Output the [x, y] coordinate of the center of the cell containing the given text.  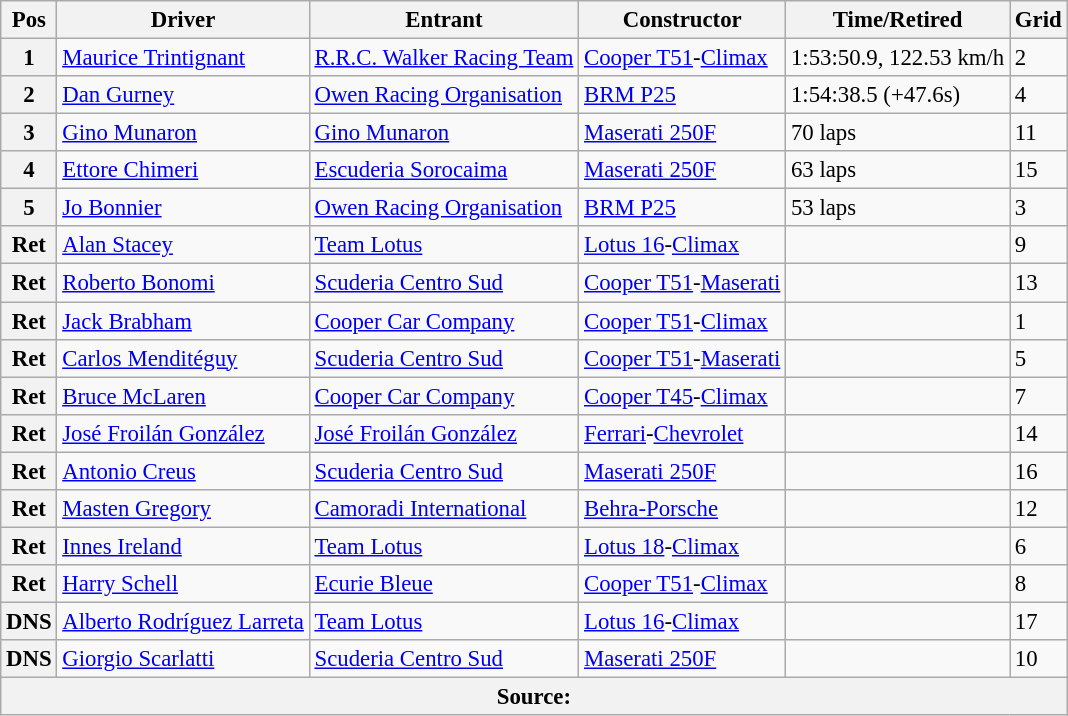
Alberto Rodríguez Larreta [183, 621]
Maurice Trintignant [183, 58]
70 laps [898, 133]
12 [1038, 509]
Ettore Chimeri [183, 170]
Source: [534, 697]
1:54:38.5 (+47.6s) [898, 95]
Carlos Menditéguy [183, 358]
63 laps [898, 170]
Grid [1038, 20]
Innes Ireland [183, 546]
Giorgio Scarlatti [183, 659]
Bruce McLaren [183, 396]
17 [1038, 621]
6 [1038, 546]
Constructor [682, 20]
11 [1038, 133]
R.R.C. Walker Racing Team [444, 58]
Pos [29, 20]
9 [1038, 245]
Harry Schell [183, 584]
Jack Brabham [183, 321]
Lotus 18-Climax [682, 546]
Jo Bonnier [183, 208]
Antonio Creus [183, 471]
14 [1038, 433]
Camoradi International [444, 509]
Entrant [444, 20]
Ferrari-Chevrolet [682, 433]
8 [1038, 584]
Ecurie Bleue [444, 584]
Cooper T45-Climax [682, 396]
10 [1038, 659]
Behra-Porsche [682, 509]
13 [1038, 283]
15 [1038, 170]
Masten Gregory [183, 509]
16 [1038, 471]
Driver [183, 20]
Time/Retired [898, 20]
Escuderia Sorocaima [444, 170]
Alan Stacey [183, 245]
Roberto Bonomi [183, 283]
7 [1038, 396]
Dan Gurney [183, 95]
53 laps [898, 208]
1:53:50.9, 122.53 km/h [898, 58]
